Capture the cell that displays the provided text and extract its (X, Y) central coordinate. 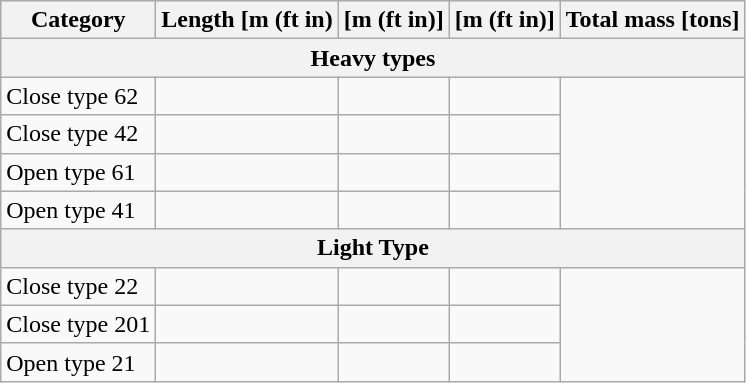
Open type 21 (78, 362)
Heavy types (373, 58)
Close type 62 (78, 96)
Length [m (ft in) (247, 20)
Close type 42 (78, 134)
Category (78, 20)
Total mass [tons] (652, 20)
Light Type (373, 248)
Close type 22 (78, 286)
Close type 201 (78, 324)
Open type 41 (78, 210)
Open type 61 (78, 172)
